Provide the [X, Y] coordinate of the cell's center where the given text is located.  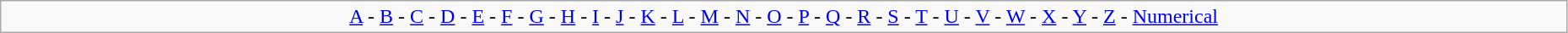
A - B - C - D - E - F - G - H - I - J - K - L - M - N - O - P - Q - R - S - T - U - V - W - X - Y - Z - Numerical [784, 17]
